Detect which cell encompasses the target text, then output its (X, Y) center coordinate. 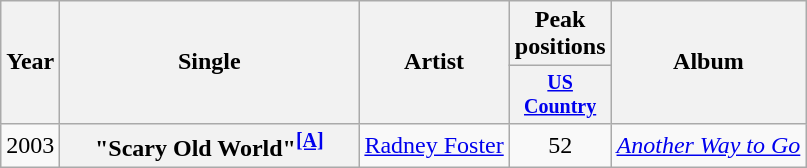
52 (560, 146)
Artist (434, 62)
Radney Foster (434, 146)
US Country (560, 94)
Peak positions (560, 34)
Another Way to Go (708, 146)
Single (210, 62)
2003 (30, 146)
"Scary Old World"[A] (210, 146)
Album (708, 62)
Year (30, 62)
